Find where the given text appears and provide that cell's center as [x, y] coordinate. 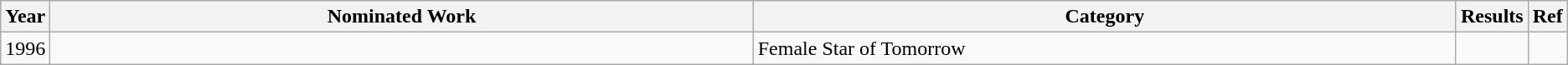
Results [1492, 17]
Female Star of Tomorrow [1104, 48]
Category [1104, 17]
Year [25, 17]
Ref [1548, 17]
Nominated Work [402, 17]
1996 [25, 48]
